Output the [x, y] coordinate of the center of the cell containing the given text.  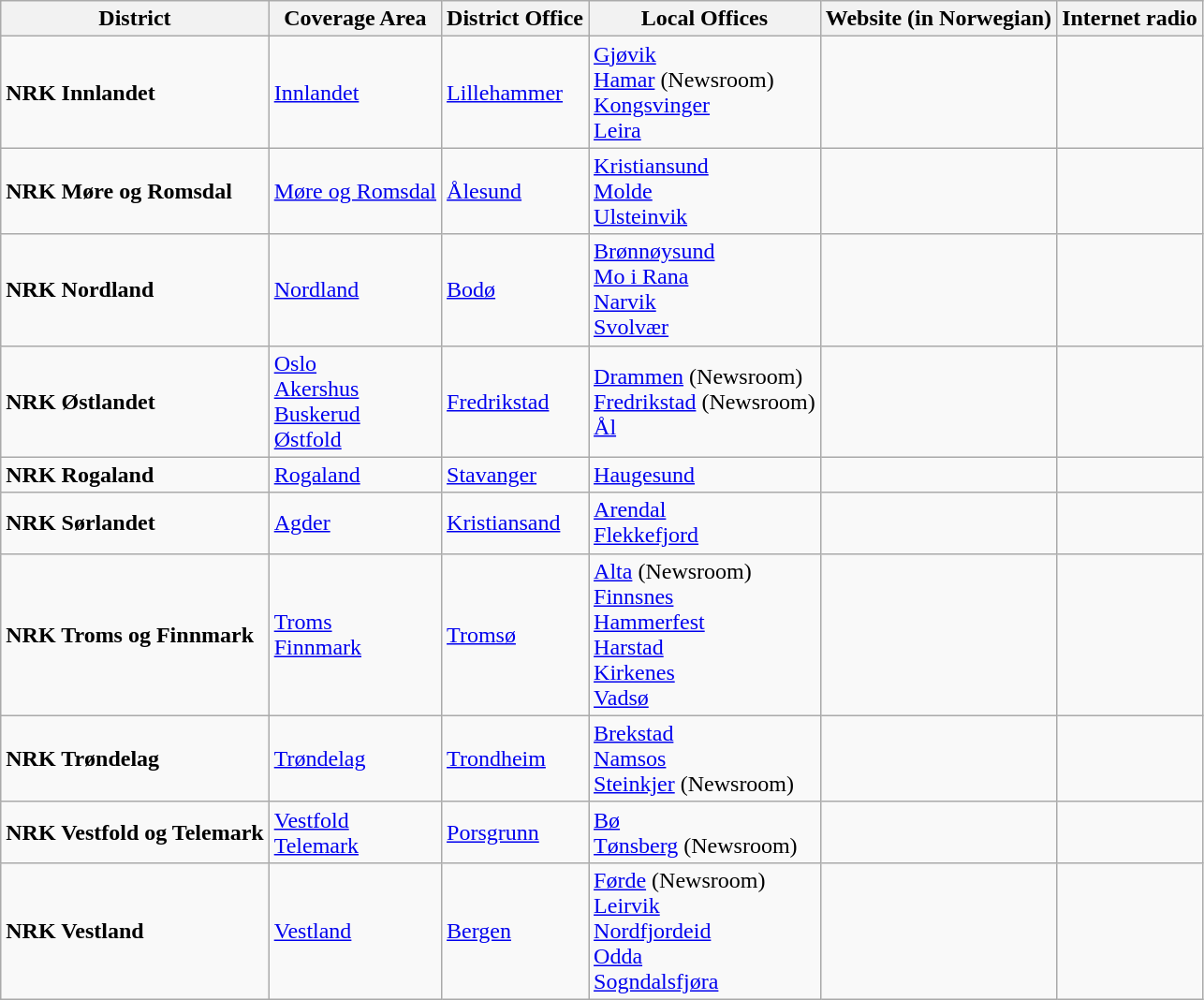
TromsFinnmark [355, 635]
BrønnøysundMo i RanaNarvikSvolvær [705, 290]
NRK Møre og Romsdal [135, 191]
KristiansundMoldeUlsteinvik [705, 191]
Innlandet [355, 92]
Website (in Norwegian) [938, 19]
Bodø [515, 290]
Bergen [515, 931]
Vestland [355, 931]
GjøvikHamar (Newsroom)KongsvingerLeira [705, 92]
Internet radio [1130, 19]
BrekstadNamsosSteinkjer (Newsroom) [705, 758]
OsloAkershusBuskerudØstfold [355, 401]
Alta (Newsroom)FinnsnesHammerfestHarstadKirkenesVadsø [705, 635]
Local Offices [705, 19]
NRK Sørlandet [135, 522]
NRK Innlandet [135, 92]
Coverage Area [355, 19]
Drammen (Newsroom)Fredrikstad (Newsroom)Ål [705, 401]
Agder [355, 522]
NRK Nordland [135, 290]
NRK Østlandet [135, 401]
District [135, 19]
Trondheim [515, 758]
Lillehammer [515, 92]
NRK Troms og Finnmark [135, 635]
VestfoldTelemark [355, 831]
Nordland [355, 290]
Ålesund [515, 191]
NRK Vestfold og Telemark [135, 831]
BøTønsberg (Newsroom) [705, 831]
NRK Vestland [135, 931]
Kristiansand [515, 522]
Førde (Newsroom)LeirvikNordfjordeidOddaSogndalsfjøra [705, 931]
Rogaland [355, 475]
District Office [515, 19]
Porsgrunn [515, 831]
ArendalFlekkefjord [705, 522]
Haugesund [705, 475]
Trøndelag [355, 758]
NRK Rogaland [135, 475]
Møre og Romsdal [355, 191]
Fredrikstad [515, 401]
Stavanger [515, 475]
Tromsø [515, 635]
NRK Trøndelag [135, 758]
